Locate the cell with the specified text and output its [X, Y] center coordinate. 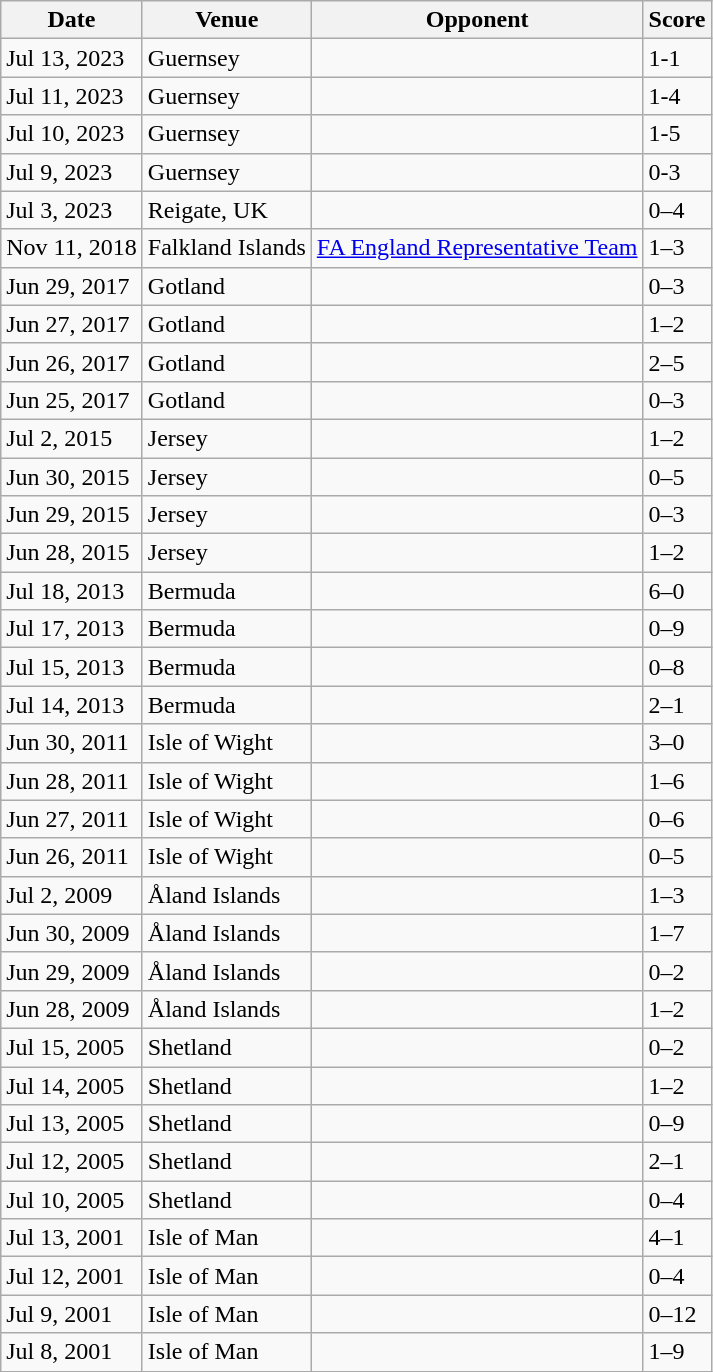
Jul 2, 2009 [72, 895]
FA England Representative Team [477, 248]
0–12 [677, 1314]
1-1 [677, 58]
2–5 [677, 362]
Venue [226, 20]
Jul 3, 2023 [72, 210]
Jun 30, 2009 [72, 933]
Jun 28, 2009 [72, 1009]
Score [677, 20]
Jul 12, 2005 [72, 1162]
Jul 9, 2023 [72, 172]
Jul 18, 2013 [72, 591]
Jun 29, 2015 [72, 515]
0–8 [677, 667]
1-5 [677, 134]
1–9 [677, 1352]
Nov 11, 2018 [72, 248]
0–6 [677, 819]
Jun 30, 2015 [72, 477]
Jul 10, 2005 [72, 1200]
Reigate, UK [226, 210]
Jun 26, 2017 [72, 362]
Jul 9, 2001 [72, 1314]
1–6 [677, 781]
1–7 [677, 933]
Jul 14, 2013 [72, 705]
Jun 25, 2017 [72, 400]
Jun 26, 2011 [72, 857]
Jul 17, 2013 [72, 629]
Opponent [477, 20]
Jun 28, 2015 [72, 553]
Jun 29, 2017 [72, 286]
1-4 [677, 96]
Jun 27, 2017 [72, 324]
Jul 13, 2005 [72, 1124]
4–1 [677, 1238]
Jul 10, 2023 [72, 134]
6–0 [677, 591]
Falkland Islands [226, 248]
Jul 12, 2001 [72, 1276]
Jun 28, 2011 [72, 781]
Jul 8, 2001 [72, 1352]
3–0 [677, 743]
0-3 [677, 172]
Jun 27, 2011 [72, 819]
Jul 13, 2001 [72, 1238]
Jul 15, 2013 [72, 667]
Date [72, 20]
Jul 11, 2023 [72, 96]
Jul 14, 2005 [72, 1085]
Jul 15, 2005 [72, 1047]
Jul 2, 2015 [72, 438]
Jul 13, 2023 [72, 58]
Jun 30, 2011 [72, 743]
Jun 29, 2009 [72, 971]
